Determine the [X, Y] coordinate at the center of the cell enclosing the given text.  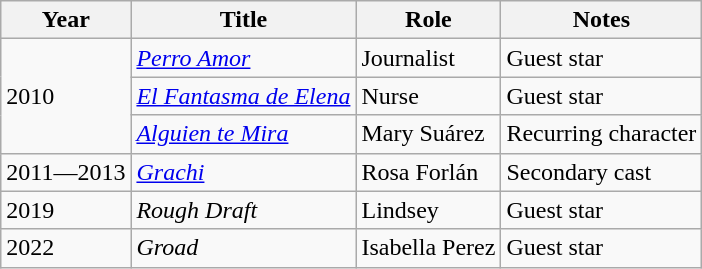
Year [66, 20]
Groad [244, 248]
Grachi [244, 172]
El Fantasma de Elena [244, 96]
2019 [66, 210]
Lindsey [428, 210]
Perro Amor [244, 58]
Secondary cast [602, 172]
Mary Suárez [428, 134]
Recurring character [602, 134]
Alguien te Mira [244, 134]
2011—2013 [66, 172]
Notes [602, 20]
Title [244, 20]
2022 [66, 248]
Journalist [428, 58]
Nurse [428, 96]
Rosa Forlán [428, 172]
Role [428, 20]
Rough Draft [244, 210]
2010 [66, 96]
Isabella Perez [428, 248]
